Find where the given text appears and provide that cell's center as (x, y) coordinate. 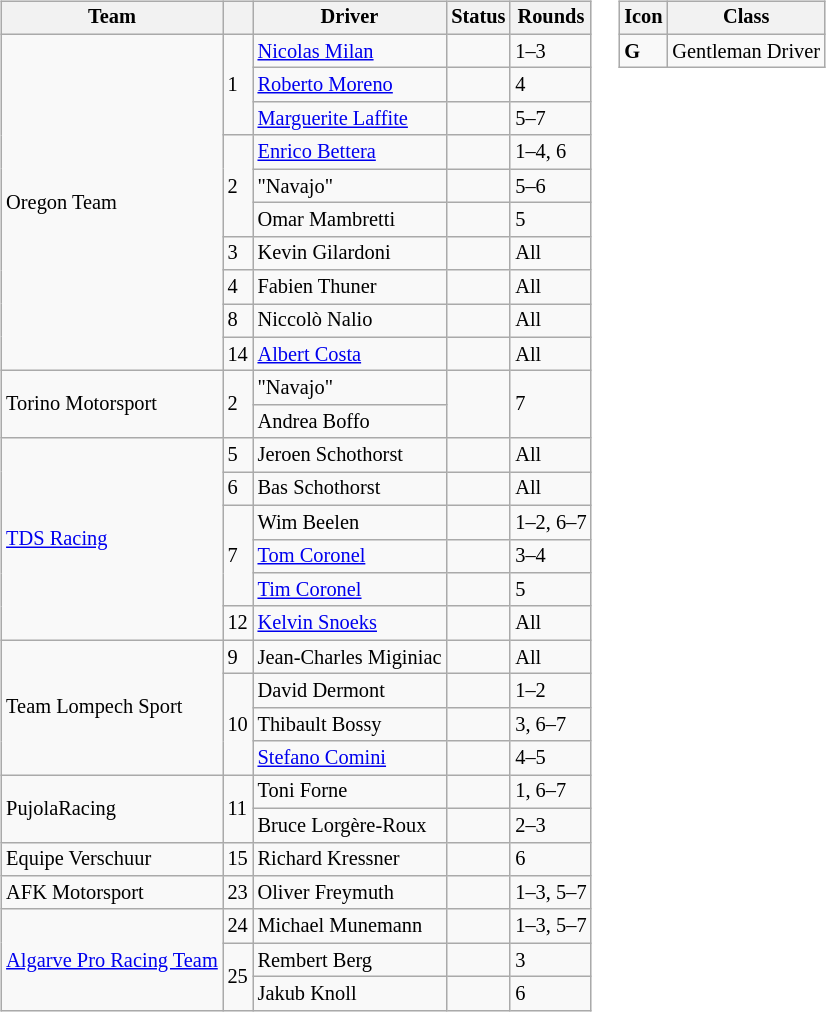
Status (478, 18)
Gentleman Driver (746, 51)
Thibault Bossy (350, 724)
Enrico Bettera (350, 152)
9 (238, 657)
15 (238, 859)
Tim Coronel (350, 590)
TDS Racing (112, 539)
Albert Costa (350, 354)
Class (746, 18)
Andrea Boffo (350, 422)
5–7 (550, 119)
Omar Mambretti (350, 220)
Team (112, 18)
8 (238, 321)
1–2, 6–7 (550, 522)
Richard Kressner (350, 859)
24 (238, 926)
10 (238, 724)
1–4, 6 (550, 152)
Kevin Gilardoni (350, 253)
Tom Coronel (350, 556)
Michael Munemann (350, 926)
Oliver Freymuth (350, 893)
Roberto Moreno (350, 85)
1–3 (550, 51)
14 (238, 354)
4–5 (550, 758)
Oregon Team (112, 202)
25 (238, 976)
Nicolas Milan (350, 51)
Jakub Knoll (350, 994)
1 (238, 84)
PujolaRacing (112, 808)
AFK Motorsport (112, 893)
Bruce Lorgère-Roux (350, 825)
Jeroen Schothorst (350, 455)
Kelvin Snoeks (350, 623)
Team Lompech Sport (112, 708)
Icon (643, 18)
1–2 (550, 691)
Stefano Comini (350, 758)
3, 6–7 (550, 724)
Wim Beelen (350, 522)
Rounds (550, 18)
11 (238, 808)
Niccolò Nalio (350, 321)
Algarve Pro Racing Team (112, 960)
5–6 (550, 186)
Jean-Charles Miginiac (350, 657)
23 (238, 893)
Torino Motorsport (112, 404)
Marguerite Laffite (350, 119)
1, 6–7 (550, 792)
Toni Forne (350, 792)
2–3 (550, 825)
G (643, 51)
David Dermont (350, 691)
Fabien Thuner (350, 287)
Bas Schothorst (350, 489)
Rembert Berg (350, 960)
12 (238, 623)
3–4 (550, 556)
Equipe Verschuur (112, 859)
Driver (350, 18)
